Identify which cell holds the provided text, then report its [X, Y] central coordinate. 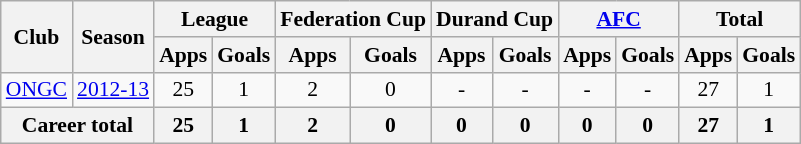
2012-13 [113, 90]
League [214, 19]
Career total [78, 126]
AFC [618, 19]
ONGC [36, 90]
Durand Cup [494, 19]
Season [113, 36]
Total [740, 19]
Federation Cup [353, 19]
Club [36, 36]
